Provide the [X, Y] coordinate of the cell's center where the given text is located.  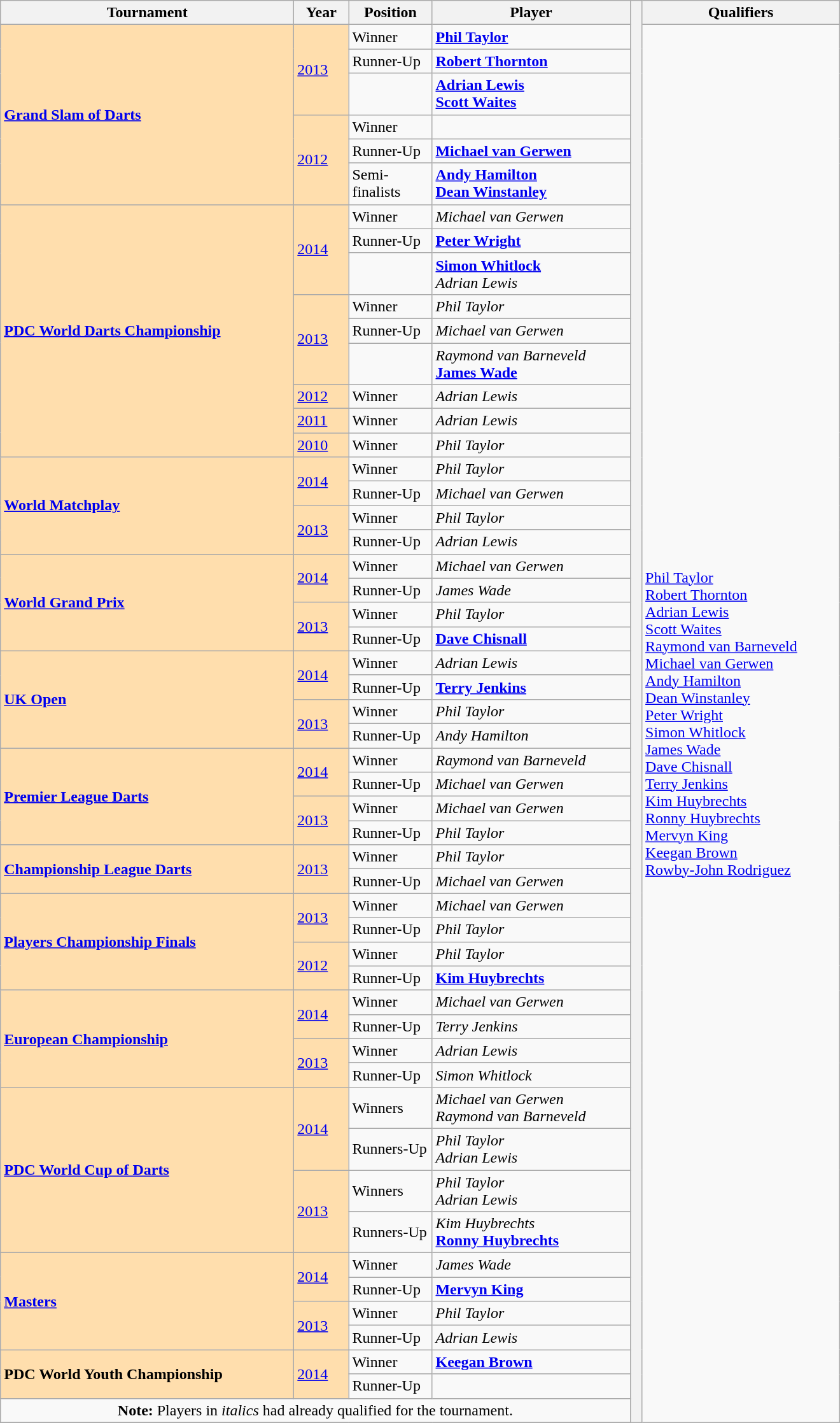
Position [391, 13]
Year [321, 13]
Michael van Gerwen Raymond van Barneveld [531, 1108]
Kim Huybrechts Ronny Huybrechts [531, 1233]
Qualifiers [741, 13]
2010 [321, 445]
World Grand Prix [148, 602]
European Championship [148, 1038]
Dave Chisnall [531, 639]
Raymond van Barneveld [531, 760]
Robert Thornton [531, 61]
Grand Slam of Darts [148, 115]
Peter Wright [531, 241]
Premier League Darts [148, 796]
Players Championship Finals [148, 942]
PDC World Youth Championship [148, 1374]
Raymond van Barneveld James Wade [531, 363]
Andy Hamilton [531, 735]
Masters [148, 1301]
Note: Players in italics had already qualified for the tournament. [316, 1410]
Simon Whitlock [531, 1075]
Kim Huybrechts [531, 978]
World Matchplay [148, 506]
2011 [321, 421]
Player [531, 13]
Simon Whitlock Adrian Lewis [531, 274]
PDC World Darts Championship [148, 331]
Mervyn King [531, 1289]
PDC World Cup of Darts [148, 1170]
Semi-finalists [391, 183]
UK Open [148, 699]
Keegan Brown [531, 1362]
Andy Hamilton Dean Winstanley [531, 183]
Adrian Lewis Scott Waites [531, 94]
Tournament [148, 13]
Championship League Darts [148, 869]
